Output the [X, Y] coordinate of the center of the cell containing the given text.  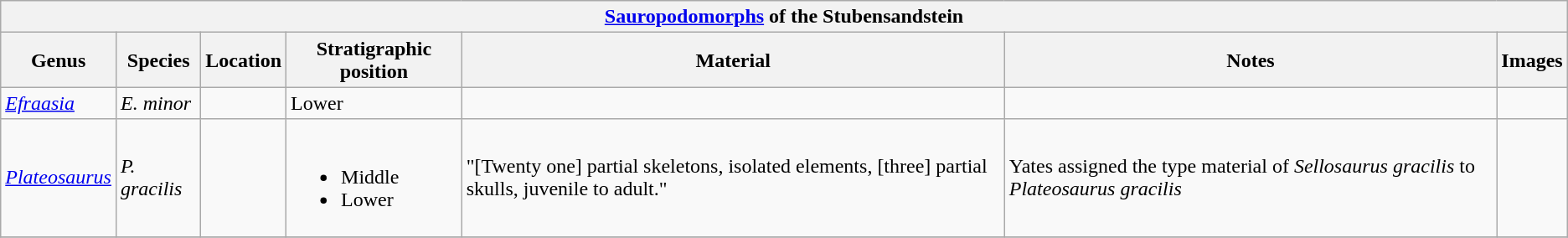
E. minor [157, 103]
Location [244, 60]
Images [1532, 60]
Material [733, 60]
Sauropodomorphs of the Stubensandstein [784, 17]
Yates assigned the type material of Sellosaurus gracilis to Plateosaurus gracilis [1251, 178]
Stratigraphic position [374, 60]
Species [157, 60]
Notes [1251, 60]
"[Twenty one] partial skeletons, isolated elements, [three] partial skulls, juvenile to adult." [733, 178]
MiddleLower [374, 178]
Efraasia [59, 103]
Lower [374, 103]
Genus [59, 60]
P. gracilis [157, 178]
Plateosaurus [59, 178]
